For the text-containing cell, return its midpoint in [x, y] coordinate format. 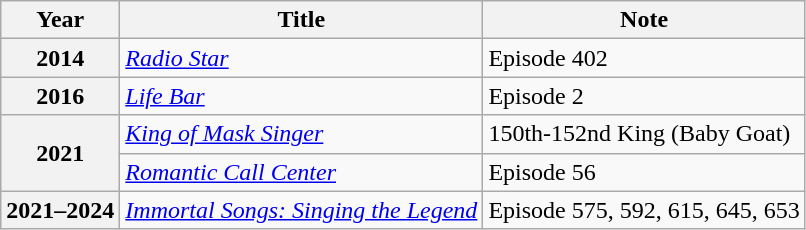
2021–2024 [60, 210]
Title [302, 20]
Episode 56 [644, 172]
Note [644, 20]
King of Mask Singer [302, 134]
Year [60, 20]
2014 [60, 58]
Romantic Call Center [302, 172]
Immortal Songs: Singing the Legend [302, 210]
Episode 2 [644, 96]
Radio Star [302, 58]
Episode 575, 592, 615, 645, 653 [644, 210]
2021 [60, 153]
150th-152nd King (Baby Goat) [644, 134]
Life Bar [302, 96]
Episode 402 [644, 58]
2016 [60, 96]
